For the text-containing cell, return its midpoint in [X, Y] coordinate format. 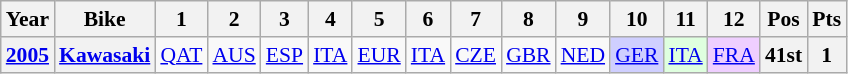
Kawasaki [104, 55]
QAT [181, 55]
AUS [234, 55]
Year [28, 19]
8 [528, 19]
Pts [826, 19]
12 [734, 19]
Pos [784, 19]
4 [330, 19]
2 [234, 19]
11 [685, 19]
41st [784, 55]
Bike [104, 19]
ESP [284, 55]
NED [583, 55]
CZE [476, 55]
EUR [378, 55]
FRA [734, 55]
10 [636, 19]
3 [284, 19]
9 [583, 19]
7 [476, 19]
2005 [28, 55]
6 [428, 19]
5 [378, 19]
GER [636, 55]
GBR [528, 55]
